Return [x, y] of the center of cell containing provided text 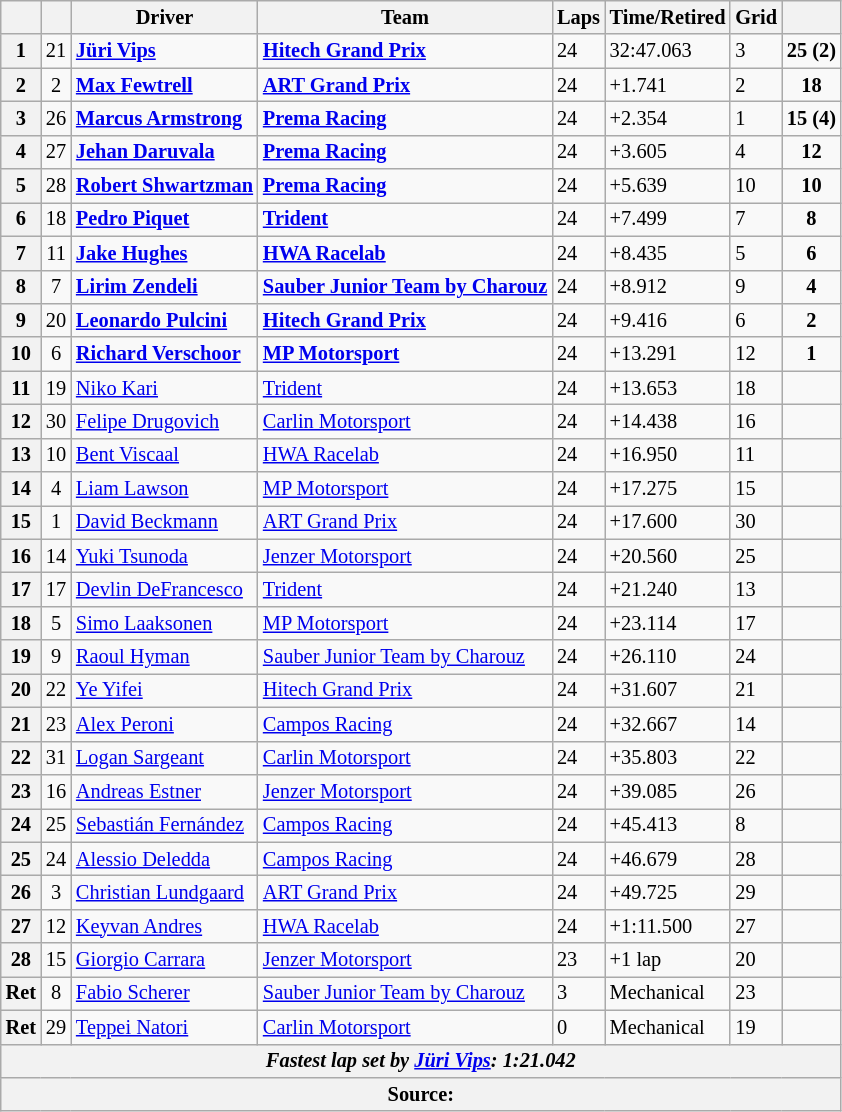
+8.912 [668, 287]
+21.240 [668, 589]
+13.291 [668, 354]
Richard Verschoor [164, 354]
Andreas Estner [164, 791]
+20.560 [668, 556]
+31.607 [668, 690]
Keyvan Andres [164, 926]
+14.438 [668, 421]
+2.354 [668, 118]
Pedro Piquet [164, 219]
+8.435 [668, 253]
+39.085 [668, 791]
Giorgio Carrara [164, 960]
Alessio Deledda [164, 859]
+1:11.500 [668, 926]
Team [405, 17]
Jehan Daruvala [164, 152]
+13.653 [668, 388]
+3.605 [668, 152]
Felipe Drugovich [164, 421]
Liam Lawson [164, 489]
Raoul Hyman [164, 657]
+17.600 [668, 522]
David Beckmann [164, 522]
Laps [578, 17]
Sebastián Fernández [164, 825]
0 [578, 1027]
Fastest lap set by Jüri Vips: 1:21.042 [421, 1061]
31 [56, 758]
+35.803 [668, 758]
Teppei Natori [164, 1027]
Fabio Scherer [164, 993]
Christian Lundgaard [164, 892]
Devlin DeFrancesco [164, 589]
Jüri Vips [164, 51]
Time/Retired [668, 17]
+1.741 [668, 85]
Yuki Tsunoda [164, 556]
+1 lap [668, 960]
Lirim Zendeli [164, 287]
Bent Viscaal [164, 455]
+23.114 [668, 623]
+45.413 [668, 825]
Ye Yifei [164, 690]
15 (4) [812, 118]
Marcus Armstrong [164, 118]
Simo Laaksonen [164, 623]
32:47.063 [668, 51]
+16.950 [668, 455]
+5.639 [668, 186]
+7.499 [668, 219]
+46.679 [668, 859]
Source: [421, 1094]
Logan Sargeant [164, 758]
25 (2) [812, 51]
+17.275 [668, 489]
Niko Kari [164, 388]
Grid [756, 17]
Alex Peroni [164, 724]
Robert Shwartzman [164, 186]
+49.725 [668, 892]
Leonardo Pulcini [164, 320]
+9.416 [668, 320]
Max Fewtrell [164, 85]
Jake Hughes [164, 253]
+32.667 [668, 724]
Driver [164, 17]
+26.110 [668, 657]
